Pinpoint the cell where the given text exists, returning its (x, y) midpoint coordinate. 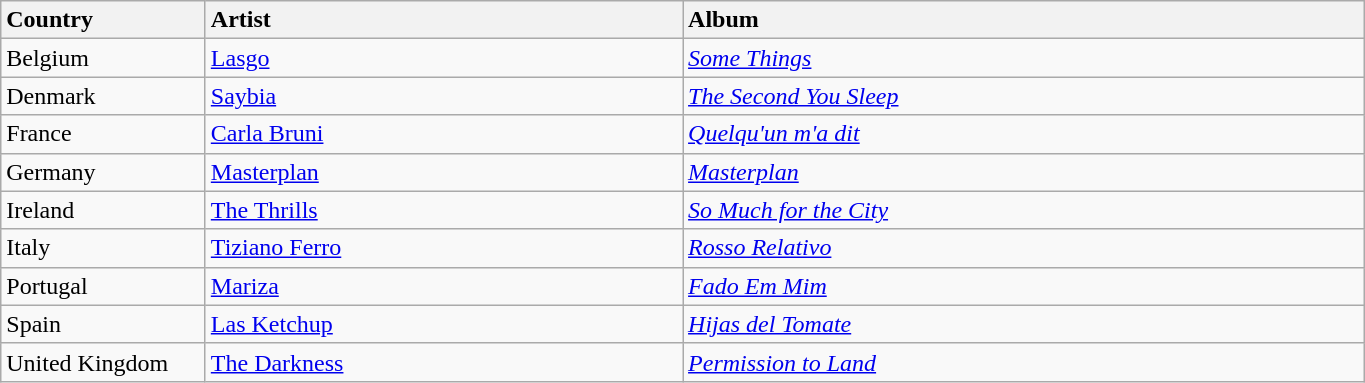
United Kingdom (104, 362)
Album (1024, 20)
Fado Em Mim (1024, 286)
Some Things (1024, 58)
Ireland (104, 210)
Belgium (104, 58)
So Much for the City (1024, 210)
Tiziano Ferro (444, 248)
Germany (104, 172)
Las Ketchup (444, 324)
Country (104, 20)
The Darkness (444, 362)
Artist (444, 20)
Italy (104, 248)
Spain (104, 324)
Quelqu'un m'a dit (1024, 134)
Mariza (444, 286)
Carla Bruni (444, 134)
The Second You Sleep (1024, 96)
France (104, 134)
Denmark (104, 96)
Saybia (444, 96)
Portugal (104, 286)
Lasgo (444, 58)
Permission to Land (1024, 362)
Rosso Relativo (1024, 248)
The Thrills (444, 210)
Hijas del Tomate (1024, 324)
